For the text-containing cell, return its midpoint in [X, Y] coordinate format. 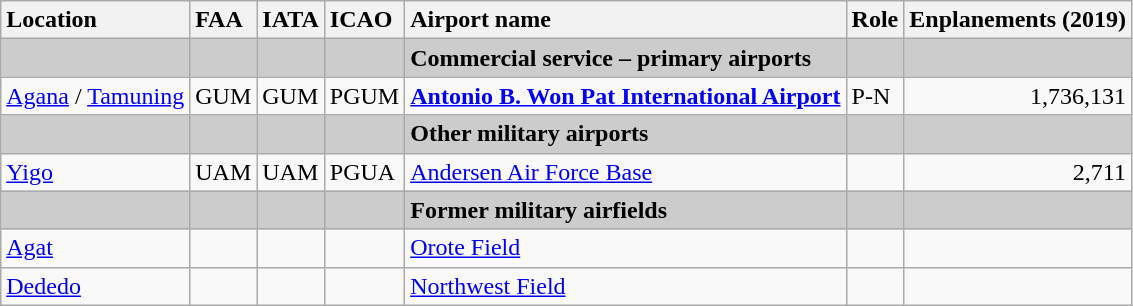
Orote Field [626, 248]
Commercial service – primary airports [626, 58]
Former military airfields [626, 210]
Antonio B. Won Pat International Airport [626, 96]
Dededo [96, 286]
PGUA [364, 172]
FAA [224, 20]
Enplanements (2019) [1018, 20]
Yigo [96, 172]
P-N [875, 96]
IATA [291, 20]
Airport name [626, 20]
Agana / Tamuning [96, 96]
Role [875, 20]
ICAO [364, 20]
Andersen Air Force Base [626, 172]
Location [96, 20]
2,711 [1018, 172]
Agat [96, 248]
1,736,131 [1018, 96]
Northwest Field [626, 286]
Other military airports [626, 134]
PGUM [364, 96]
